Determine the (x, y) coordinate at the center of the cell enclosing the given text.  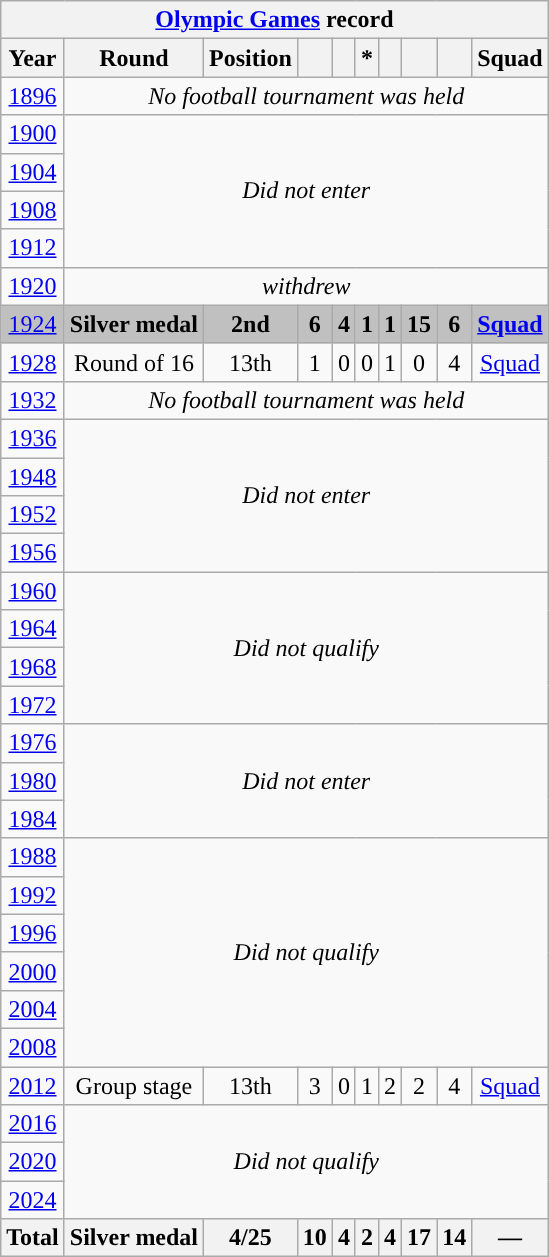
1908 (33, 210)
1972 (33, 705)
1992 (33, 895)
1936 (33, 438)
Position (251, 58)
14 (454, 1238)
3 (314, 1085)
1920 (33, 286)
1968 (33, 667)
1988 (33, 857)
Round of 16 (134, 362)
withdrew (306, 286)
Group stage (134, 1085)
2nd (251, 324)
* (366, 58)
2012 (33, 1085)
— (510, 1238)
1984 (33, 819)
1948 (33, 477)
1896 (33, 96)
Olympic Games record (274, 20)
Total (33, 1238)
1980 (33, 781)
1952 (33, 515)
1912 (33, 248)
1960 (33, 591)
2024 (33, 1200)
Round (134, 58)
2004 (33, 1009)
1996 (33, 933)
1928 (33, 362)
2016 (33, 1124)
1964 (33, 629)
2000 (33, 971)
1976 (33, 743)
17 (420, 1238)
1932 (33, 400)
4/25 (251, 1238)
1900 (33, 134)
1904 (33, 172)
2020 (33, 1162)
1956 (33, 553)
Year (33, 58)
1924 (33, 324)
2008 (33, 1047)
15 (420, 324)
10 (314, 1238)
